For the text-containing cell, return its midpoint in [X, Y] coordinate format. 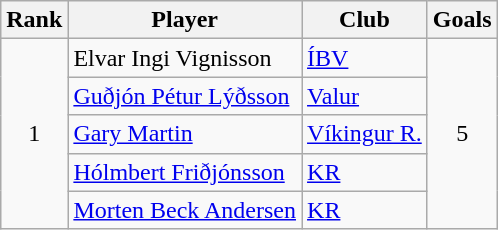
1 [34, 134]
Morten Beck Andersen [185, 210]
Guðjón Pétur Lýðsson [185, 96]
Gary Martin [185, 134]
Valur [365, 96]
Víkingur R. [365, 134]
ÍBV [365, 58]
Club [365, 20]
Goals [462, 20]
5 [462, 134]
Player [185, 20]
Rank [34, 20]
Elvar Ingi Vignisson [185, 58]
Hólmbert Friðjónsson [185, 172]
